Output the (X, Y) coordinate of the center of the cell containing the given text.  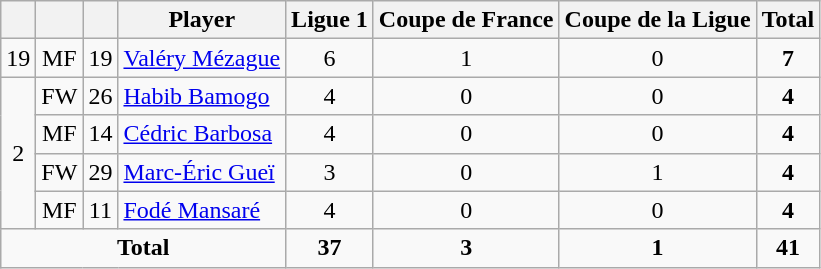
37 (330, 248)
29 (100, 172)
Coupe de France (466, 20)
7 (788, 58)
Coupe de la Ligue (658, 20)
Player (202, 20)
11 (100, 210)
Marc-Éric Gueï (202, 172)
6 (330, 58)
Ligue 1 (330, 20)
41 (788, 248)
Cédric Barbosa (202, 134)
14 (100, 134)
2 (18, 153)
Valéry Mézague (202, 58)
Fodé Mansaré (202, 210)
26 (100, 96)
Habib Bamogo (202, 96)
